Scan for the cell matching the given text and deliver its (x, y) coordinate at center. 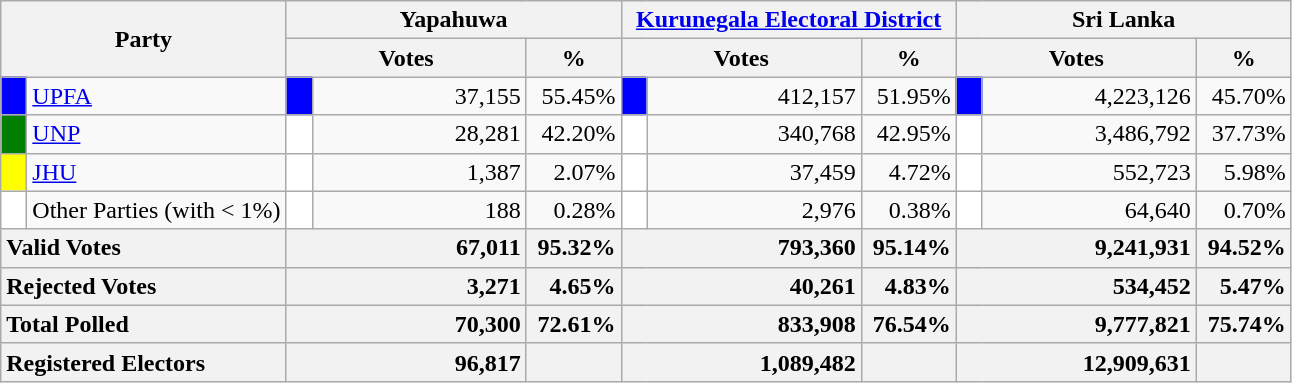
Total Polled (144, 324)
0.70% (1244, 210)
4.83% (908, 286)
534,452 (1076, 286)
37,155 (419, 96)
2.07% (574, 172)
67,011 (406, 248)
Registered Electors (144, 362)
55.45% (574, 96)
42.20% (574, 134)
37,459 (754, 172)
0.28% (574, 210)
76.54% (908, 324)
42.95% (908, 134)
Valid Votes (144, 248)
5.98% (1244, 172)
1,089,482 (741, 362)
340,768 (754, 134)
45.70% (1244, 96)
4.72% (908, 172)
2,976 (754, 210)
96,817 (406, 362)
9,241,931 (1076, 248)
Rejected Votes (144, 286)
12,909,631 (1076, 362)
1,387 (419, 172)
Yapahuwa (454, 20)
5.47% (1244, 286)
412,157 (754, 96)
9,777,821 (1076, 324)
188 (419, 210)
Kurunegala Electoral District (788, 20)
95.32% (574, 248)
UPFA (156, 96)
94.52% (1244, 248)
3,271 (406, 286)
4.65% (574, 286)
4,223,126 (1089, 96)
Sri Lanka (1124, 20)
0.38% (908, 210)
28,281 (419, 134)
Party (144, 39)
75.74% (1244, 324)
37.73% (1244, 134)
40,261 (741, 286)
JHU (156, 172)
793,360 (741, 248)
UNP (156, 134)
64,640 (1089, 210)
95.14% (908, 248)
72.61% (574, 324)
70,300 (406, 324)
833,908 (741, 324)
552,723 (1089, 172)
51.95% (908, 96)
3,486,792 (1089, 134)
Other Parties (with < 1%) (156, 210)
